Capture the cell that displays the provided text and extract its (X, Y) central coordinate. 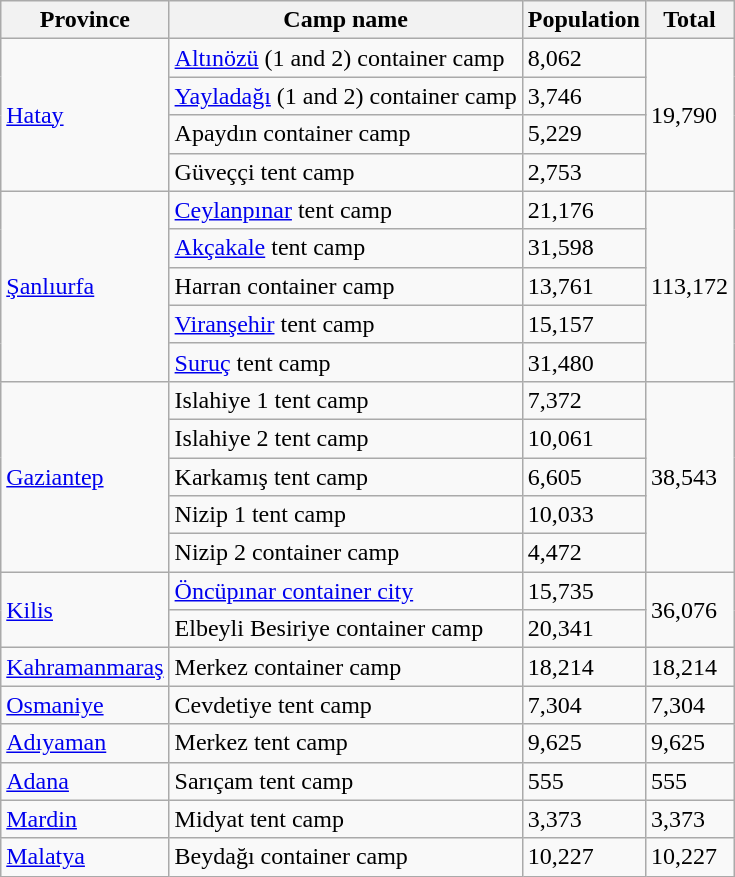
3,746 (584, 96)
Öncüpınar container city (346, 591)
Islahiye 1 tent camp (346, 400)
113,172 (689, 286)
Güveççi tent camp (346, 172)
Merkez tent camp (346, 743)
7,372 (584, 400)
Nizip 2 container camp (346, 553)
Elbeyli Besiriye container camp (346, 629)
Population (584, 20)
19,790 (689, 115)
5,229 (584, 134)
Gaziantep (85, 476)
10,033 (584, 515)
Osmaniye (85, 705)
Şanlıurfa (85, 286)
Harran container camp (346, 286)
15,735 (584, 591)
31,598 (584, 248)
Camp name (346, 20)
Mardin (85, 819)
Adıyaman (85, 743)
Total (689, 20)
6,605 (584, 477)
Hatay (85, 115)
Province (85, 20)
Yayladağı (1 and 2) container camp (346, 96)
Altınözü (1 and 2) container camp (346, 58)
38,543 (689, 476)
Akçakale tent camp (346, 248)
Apaydın container camp (346, 134)
36,076 (689, 610)
Nizip 1 tent camp (346, 515)
10,061 (584, 438)
Islahiye 2 tent camp (346, 438)
13,761 (584, 286)
Ceylanpınar tent camp (346, 210)
Cevdetiye tent camp (346, 705)
8,062 (584, 58)
15,157 (584, 324)
2,753 (584, 172)
31,480 (584, 362)
Malatya (85, 857)
21,176 (584, 210)
Sarıçam tent camp (346, 781)
Suruç tent camp (346, 362)
Merkez container camp (346, 667)
Beydağı container camp (346, 857)
20,341 (584, 629)
Kahramanmaraş (85, 667)
Kilis (85, 610)
Karkamış tent camp (346, 477)
4,472 (584, 553)
Midyat tent camp (346, 819)
Viranşehir tent camp (346, 324)
Adana (85, 781)
